Provide the [x, y] coordinate of the cell's center where the given text is located.  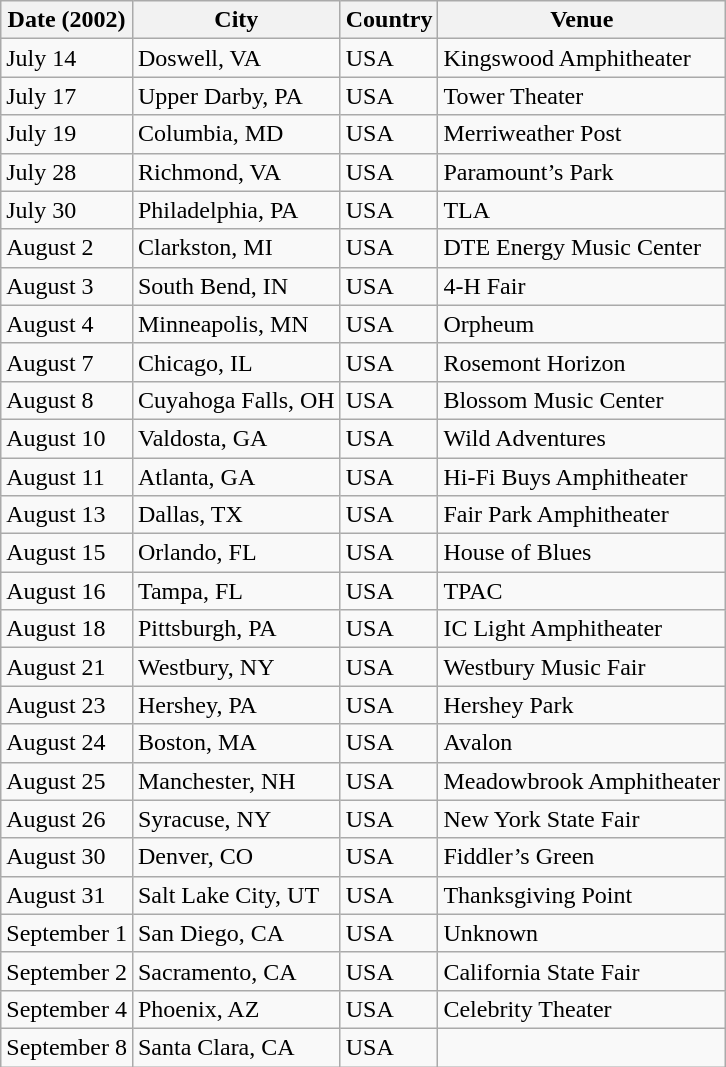
Hershey Park [582, 705]
August 24 [67, 743]
DTE Energy Music Center [582, 248]
August 18 [67, 629]
Unknown [582, 933]
Pittsburgh, PA [236, 629]
August 23 [67, 705]
August 31 [67, 895]
August 4 [67, 324]
Wild Adventures [582, 438]
TLA [582, 210]
August 13 [67, 515]
Fair Park Amphitheater [582, 515]
Rosemont Horizon [582, 362]
August 21 [67, 667]
Denver, CO [236, 857]
Westbury Music Fair [582, 667]
Columbia, MD [236, 134]
Merriweather Post [582, 134]
Country [389, 20]
New York State Fair [582, 819]
September 8 [67, 1047]
July 14 [67, 58]
August 11 [67, 477]
TPAC [582, 591]
August 30 [67, 857]
Avalon [582, 743]
August 10 [67, 438]
Phoenix, AZ [236, 1009]
California State Fair [582, 971]
Upper Darby, PA [236, 96]
July 30 [67, 210]
Dallas, TX [236, 515]
San Diego, CA [236, 933]
4-H Fair [582, 286]
Meadowbrook Amphitheater [582, 781]
Hi-Fi Buys Amphitheater [582, 477]
August 26 [67, 819]
Tower Theater [582, 96]
Philadelphia, PA [236, 210]
Tampa, FL [236, 591]
Chicago, IL [236, 362]
Paramount’s Park [582, 172]
Blossom Music Center [582, 400]
Boston, MA [236, 743]
Venue [582, 20]
Kingswood Amphitheater [582, 58]
Celebrity Theater [582, 1009]
Santa Clara, CA [236, 1047]
August 25 [67, 781]
Doswell, VA [236, 58]
Thanksgiving Point [582, 895]
August 8 [67, 400]
House of Blues [582, 553]
Salt Lake City, UT [236, 895]
IC Light Amphitheater [582, 629]
July 28 [67, 172]
Manchester, NH [236, 781]
August 3 [67, 286]
Westbury, NY [236, 667]
Atlanta, GA [236, 477]
Cuyahoga Falls, OH [236, 400]
Minneapolis, MN [236, 324]
July 17 [67, 96]
Clarkston, MI [236, 248]
City [236, 20]
Hershey, PA [236, 705]
Date (2002) [67, 20]
Sacramento, CA [236, 971]
Orpheum [582, 324]
July 19 [67, 134]
August 7 [67, 362]
September 4 [67, 1009]
Syracuse, NY [236, 819]
August 15 [67, 553]
South Bend, IN [236, 286]
September 2 [67, 971]
September 1 [67, 933]
August 2 [67, 248]
Orlando, FL [236, 553]
Richmond, VA [236, 172]
Valdosta, GA [236, 438]
Fiddler’s Green [582, 857]
August 16 [67, 591]
